Find where the given text appears and provide that cell's center as (X, Y) coordinate. 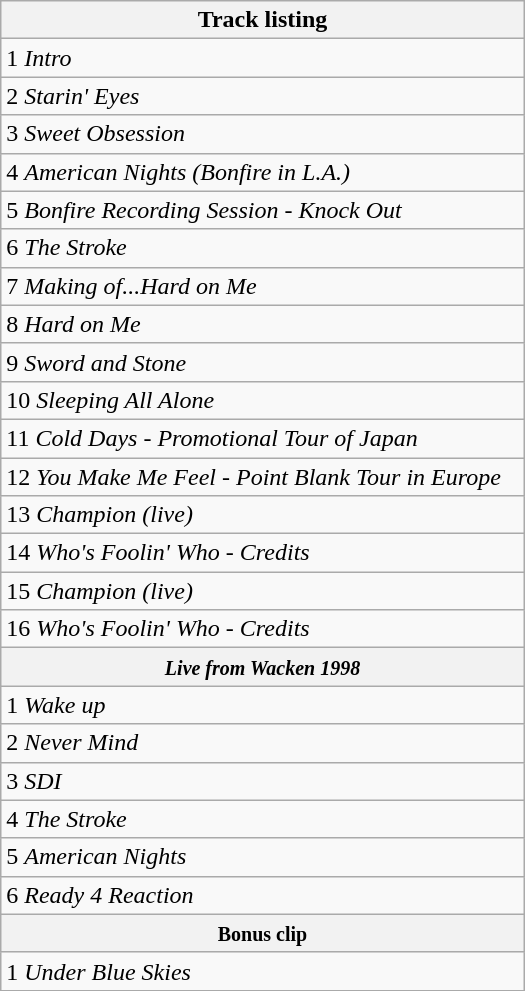
8 Hard on Me (263, 324)
6 The Stroke (263, 248)
13 Champion (live) (263, 515)
15 Champion (live) (263, 591)
1 Intro (263, 58)
4 The Stroke (263, 819)
14 Who's Foolin' Who - Credits (263, 553)
12 You Make Me Feel - Point Blank Tour in Europe (263, 477)
2 Never Mind (263, 743)
5 Bonfire Recording Session - Knock Out (263, 210)
9 Sword and Stone (263, 362)
Track listing (263, 20)
2 Starin' Eyes (263, 96)
11 Cold Days - Promotional Tour of Japan (263, 438)
3 Sweet Obsession (263, 134)
10 Sleeping All Alone (263, 400)
6 Ready 4 Reaction (263, 895)
1 Under Blue Skies (263, 971)
16 Who's Foolin' Who - Credits (263, 629)
Bonus clip (263, 933)
3 SDI (263, 781)
5 American Nights (263, 857)
7 Making of...Hard on Me (263, 286)
1 Wake up (263, 705)
4 American Nights (Bonfire in L.A.) (263, 172)
Live from Wacken 1998 (263, 667)
